Scan for the cell matching the given text and deliver its (X, Y) coordinate at center. 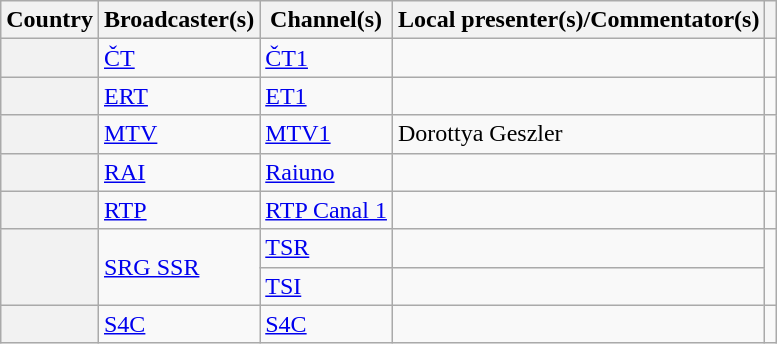
Local presenter(s)/Commentator(s) (578, 20)
ERT (178, 96)
Country (50, 20)
TSI (326, 286)
Dorottya Geszler (578, 134)
Raiuno (326, 172)
SRG SSR (178, 267)
RTP Canal 1 (326, 210)
TSR (326, 248)
ČT1 (326, 58)
MTV1 (326, 134)
Channel(s) (326, 20)
MTV (178, 134)
ČT (178, 58)
Broadcaster(s) (178, 20)
RAI (178, 172)
ET1 (326, 96)
RTP (178, 210)
